Output the (x, y) coordinate of the center of the cell containing the given text.  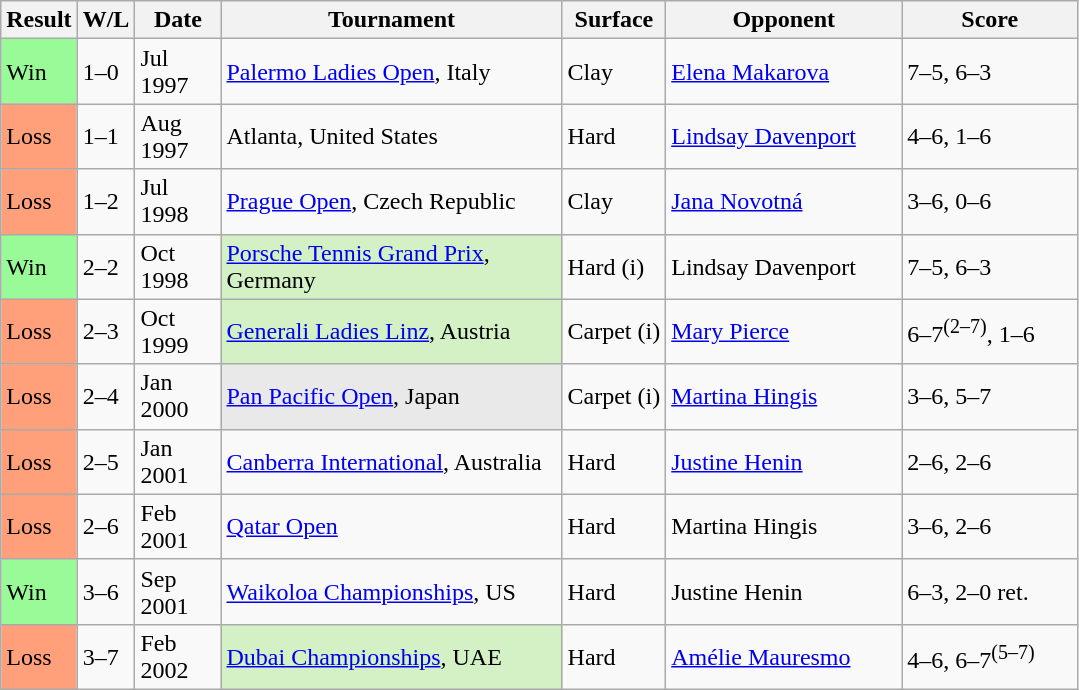
Jul 1998 (178, 202)
Opponent (784, 20)
Jana Novotná (784, 202)
Generali Ladies Linz, Austria (392, 332)
Prague Open, Czech Republic (392, 202)
2–6, 2–6 (990, 462)
Score (990, 20)
1–2 (106, 202)
Surface (614, 20)
Porsche Tennis Grand Prix, Germany (392, 266)
Hard (i) (614, 266)
Oct 1998 (178, 266)
2–3 (106, 332)
3–7 (106, 656)
2–6 (106, 526)
Waikoloa Championships, US (392, 592)
Oct 1999 (178, 332)
Palermo Ladies Open, Italy (392, 72)
Mary Pierce (784, 332)
6–7(2–7), 1–6 (990, 332)
4–6, 6–7(5–7) (990, 656)
Aug 1997 (178, 136)
Date (178, 20)
2–5 (106, 462)
Atlanta, United States (392, 136)
Elena Makarova (784, 72)
Dubai Championships, UAE (392, 656)
3–6, 0–6 (990, 202)
Amélie Mauresmo (784, 656)
Jul 1997 (178, 72)
3–6, 2–6 (990, 526)
Qatar Open (392, 526)
6–3, 2–0 ret. (990, 592)
Pan Pacific Open, Japan (392, 396)
2–4 (106, 396)
4–6, 1–6 (990, 136)
Sep 2001 (178, 592)
Result (39, 20)
3–6 (106, 592)
3–6, 5–7 (990, 396)
Tournament (392, 20)
Canberra International, Australia (392, 462)
1–1 (106, 136)
Feb 2002 (178, 656)
W/L (106, 20)
Jan 2000 (178, 396)
Jan 2001 (178, 462)
Feb 2001 (178, 526)
1–0 (106, 72)
2–2 (106, 266)
